Locate the cell with the specified text and output its (x, y) center coordinate. 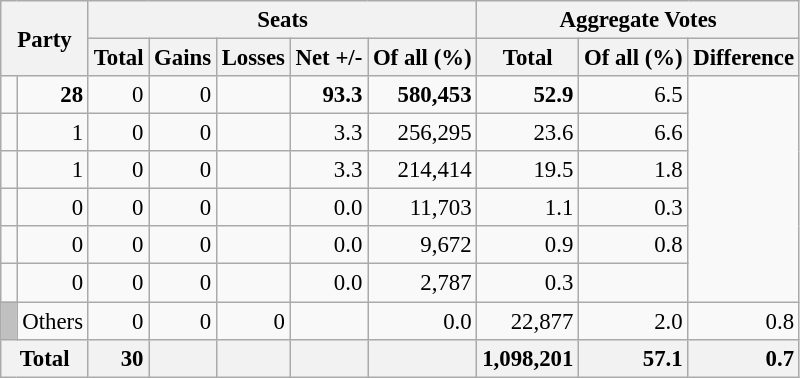
52.9 (528, 95)
9,672 (422, 245)
93.3 (328, 95)
256,295 (422, 133)
1.8 (634, 170)
6.5 (634, 95)
57.1 (634, 358)
Difference (744, 58)
6.6 (634, 133)
Others (52, 321)
0.9 (528, 245)
2.0 (634, 321)
19.5 (528, 170)
580,453 (422, 95)
1,098,201 (528, 358)
30 (118, 358)
Losses (253, 58)
1.1 (528, 208)
23.6 (528, 133)
Gains (183, 58)
Aggregate Votes (638, 20)
Net +/- (328, 58)
Seats (282, 20)
11,703 (422, 208)
0.7 (744, 358)
Party (45, 38)
2,787 (422, 283)
214,414 (422, 170)
22,877 (528, 321)
28 (52, 95)
